Pinpoint the cell where the given text exists, returning its (X, Y) midpoint coordinate. 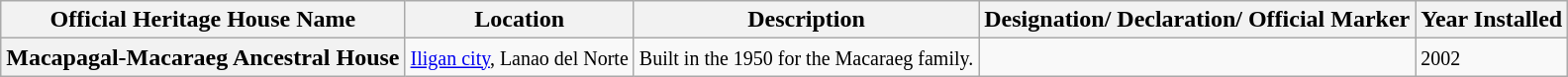
2002 (1492, 57)
Iligan city, Lanao del Norte (519, 57)
Designation/ Declaration/ Official Marker (1198, 20)
Location (519, 20)
Description (806, 20)
Official Heritage House Name (203, 20)
Macapagal-Macaraeg Ancestral House (203, 57)
Year Installed (1492, 20)
Built in the 1950 for the Macaraeg family. (806, 57)
